Return (x, y) of the center of cell containing provided text 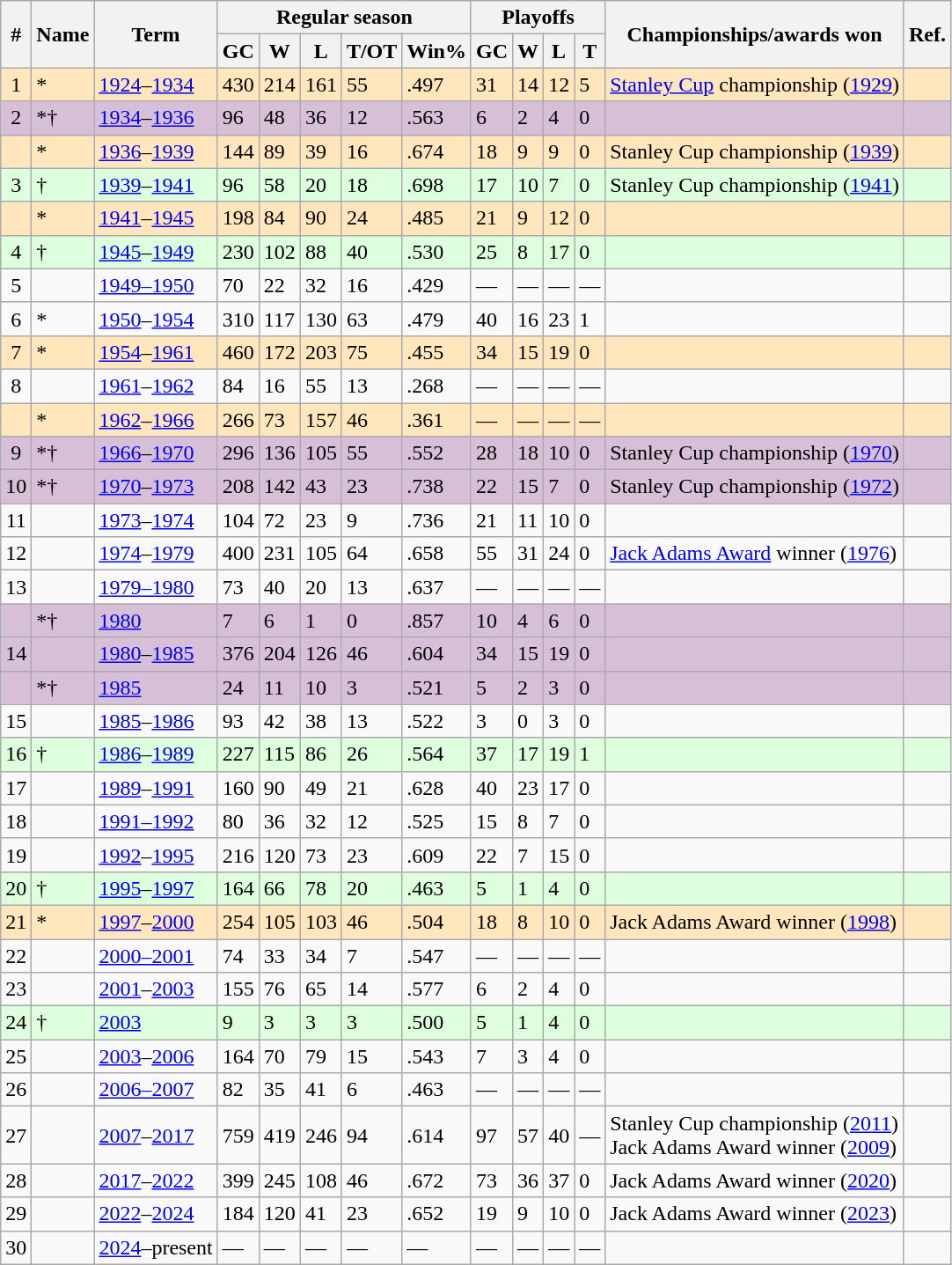
.500 (436, 1023)
1980–1985 (156, 654)
88 (320, 252)
157 (320, 420)
.547 (436, 955)
161 (320, 85)
1949–1950 (156, 285)
1991–1992 (156, 821)
# (16, 34)
104 (238, 520)
.268 (436, 386)
.577 (436, 989)
.522 (436, 721)
1992–1995 (156, 855)
144 (238, 151)
1950–1954 (156, 319)
.543 (436, 1056)
76 (280, 989)
1985 (156, 688)
57 (528, 1136)
254 (238, 922)
.479 (436, 319)
74 (238, 955)
82 (238, 1090)
.361 (436, 420)
.698 (436, 185)
Stanley Cup championship (1941) (755, 185)
43 (320, 487)
2003 (156, 1023)
2007–2017 (156, 1136)
160 (238, 788)
T (590, 51)
.672 (436, 1180)
Championships/awards won (755, 34)
2000–2001 (156, 955)
2006–2007 (156, 1090)
103 (320, 922)
430 (238, 85)
400 (238, 554)
1989–1991 (156, 788)
Ref. (927, 34)
.857 (436, 621)
.637 (436, 587)
.674 (436, 151)
29 (16, 1214)
376 (238, 654)
130 (320, 319)
142 (280, 487)
Stanley Cup championship (1970) (755, 453)
1979–1980 (156, 587)
Playoffs (538, 18)
.530 (436, 252)
.563 (436, 118)
245 (280, 1180)
184 (238, 1214)
.604 (436, 654)
Stanley Cup championship (1939) (755, 151)
1924–1934 (156, 85)
Jack Adams Award winner (2023) (755, 1214)
97 (491, 1136)
399 (238, 1180)
296 (238, 453)
1970–1973 (156, 487)
231 (280, 554)
33 (280, 955)
38 (320, 721)
T/OT (371, 51)
246 (320, 1136)
460 (238, 352)
30 (16, 1247)
.504 (436, 922)
227 (238, 754)
2017–2022 (156, 1180)
58 (280, 185)
1974–1979 (156, 554)
Stanley Cup championship (2011)Jack Adams Award winner (2009) (755, 1136)
203 (320, 352)
216 (238, 855)
419 (280, 1136)
.609 (436, 855)
.628 (436, 788)
230 (238, 252)
94 (371, 1136)
2001–2003 (156, 989)
72 (280, 520)
79 (320, 1056)
.497 (436, 85)
78 (320, 888)
.658 (436, 554)
.485 (436, 218)
1966–1970 (156, 453)
89 (280, 151)
1962–1966 (156, 420)
Jack Adams Award winner (2020) (755, 1180)
66 (280, 888)
172 (280, 352)
35 (280, 1090)
Jack Adams Award winner (1976) (755, 554)
Regular season (344, 18)
80 (238, 821)
63 (371, 319)
.552 (436, 453)
Stanley Cup championship (1972) (755, 487)
75 (371, 352)
208 (238, 487)
65 (320, 989)
310 (238, 319)
1973–1974 (156, 520)
1980 (156, 621)
102 (280, 252)
49 (320, 788)
.738 (436, 487)
86 (320, 754)
198 (238, 218)
.736 (436, 520)
115 (280, 754)
48 (280, 118)
1945–1949 (156, 252)
214 (280, 85)
2003–2006 (156, 1056)
.525 (436, 821)
2022–2024 (156, 1214)
266 (238, 420)
204 (280, 654)
27 (16, 1136)
.564 (436, 754)
1961–1962 (156, 386)
.429 (436, 285)
Jack Adams Award winner (1998) (755, 922)
155 (238, 989)
136 (280, 453)
.455 (436, 352)
.614 (436, 1136)
1941–1945 (156, 218)
42 (280, 721)
2024–present (156, 1247)
1997–2000 (156, 922)
1934–1936 (156, 118)
1936–1939 (156, 151)
1954–1961 (156, 352)
108 (320, 1180)
1995–1997 (156, 888)
93 (238, 721)
64 (371, 554)
.521 (436, 688)
126 (320, 654)
Win% (436, 51)
1939–1941 (156, 185)
Stanley Cup championship (1929) (755, 85)
39 (320, 151)
1986–1989 (156, 754)
759 (238, 1136)
.652 (436, 1214)
Term (156, 34)
1985–1986 (156, 721)
117 (280, 319)
Name (63, 34)
